Locate the cell with the specified text and output its (X, Y) center coordinate. 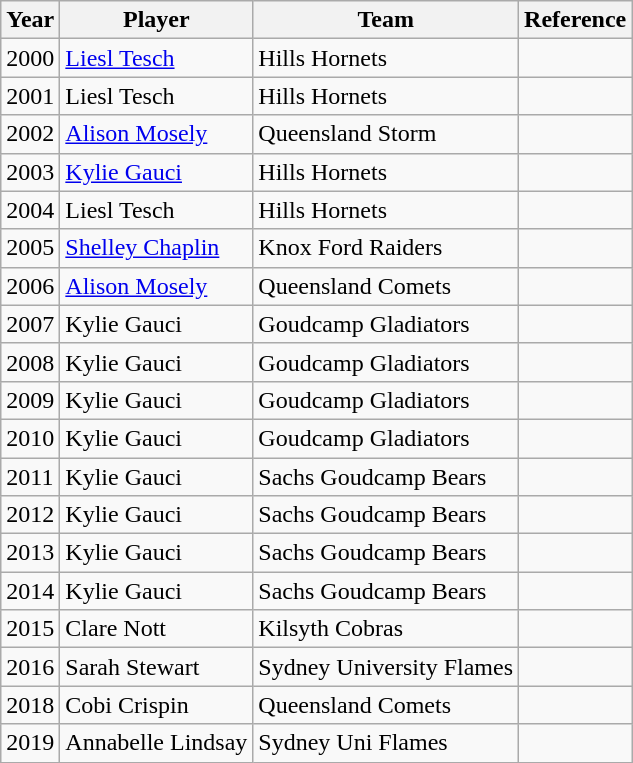
2004 (30, 210)
2009 (30, 400)
2008 (30, 362)
Sarah Stewart (156, 667)
2001 (30, 96)
2018 (30, 705)
2014 (30, 591)
2010 (30, 438)
2013 (30, 553)
2006 (30, 286)
Kilsyth Cobras (386, 629)
2003 (30, 172)
Reference (576, 20)
2007 (30, 324)
2000 (30, 58)
Shelley Chaplin (156, 248)
Year (30, 20)
2012 (30, 515)
Cobi Crispin (156, 705)
Queensland Storm (386, 134)
2019 (30, 743)
Team (386, 20)
Player (156, 20)
Knox Ford Raiders (386, 248)
2005 (30, 248)
2015 (30, 629)
2016 (30, 667)
2011 (30, 477)
Annabelle Lindsay (156, 743)
Sydney Uni Flames (386, 743)
Clare Nott (156, 629)
Sydney University Flames (386, 667)
2002 (30, 134)
